Output the (X, Y) coordinate of the center of the cell containing the given text.  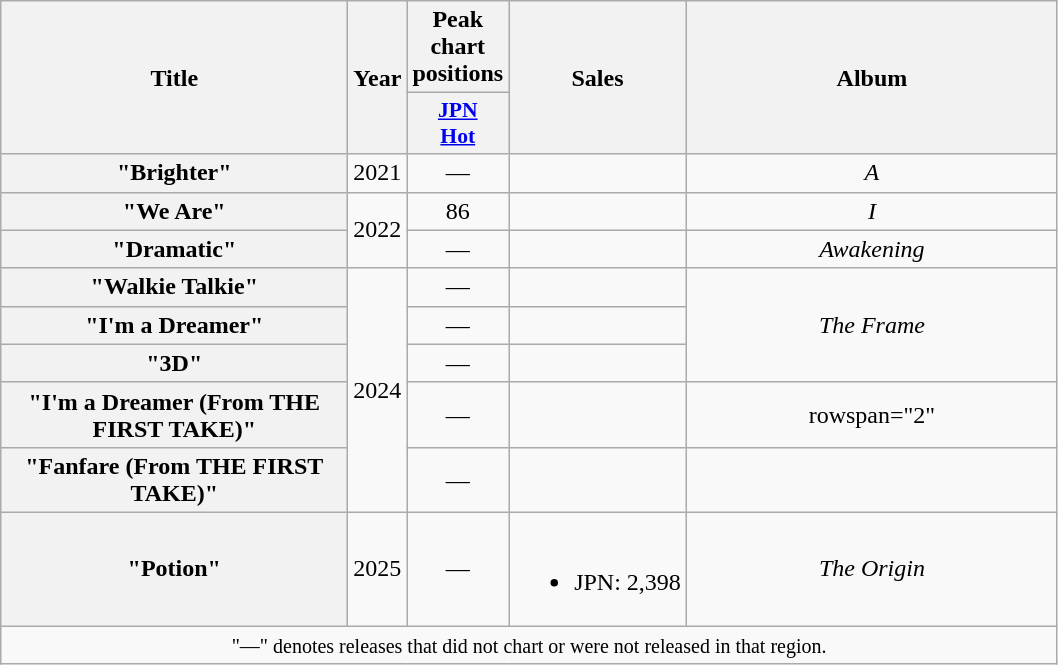
"Brighter" (174, 173)
Album (872, 78)
"Potion" (174, 568)
"Walkie Talkie" (174, 287)
"—" denotes releases that did not chart or were not released in that region. (530, 645)
2024 (378, 390)
Sales (598, 78)
2021 (378, 173)
rowspan="2" (872, 414)
"I'm a Dreamer (From THE FIRST TAKE)" (174, 414)
The Origin (872, 568)
Year (378, 78)
2025 (378, 568)
"Fanfare (From THE FIRST TAKE)" (174, 480)
86 (458, 211)
JPNHot (458, 124)
The Frame (872, 325)
A (872, 173)
Awakening (872, 249)
"Dramatic" (174, 249)
Title (174, 78)
"We Are" (174, 211)
I (872, 211)
"I'm a Dreamer" (174, 325)
"3D" (174, 363)
JPN: 2,398 (598, 568)
2022 (378, 230)
Peak chart positions (458, 47)
